Identify which cell holds the provided text, then report its (x, y) central coordinate. 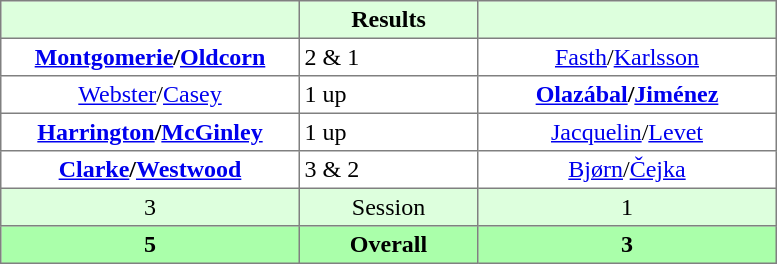
Harrington/McGinley (150, 132)
Bjørn/Čejka (627, 170)
Results (388, 20)
1 (627, 207)
Olazábal/Jiménez (627, 95)
Jacquelin/Levet (627, 132)
3 & 2 (388, 170)
Clarke/Westwood (150, 170)
Montgomerie/Oldcorn (150, 57)
Fasth/Karlsson (627, 57)
5 (150, 245)
2 & 1 (388, 57)
Session (388, 207)
Overall (388, 245)
Webster/Casey (150, 95)
